Determine the [X, Y] coordinate at the center of the cell enclosing the given text.  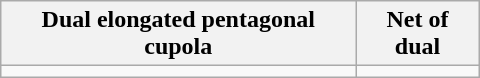
Net of dual [418, 34]
Dual elongated pentagonal cupola [178, 34]
